Output the [X, Y] coordinate of the center of the cell containing the given text.  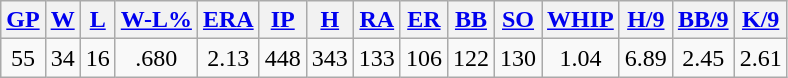
1.04 [581, 58]
IP [282, 20]
2.13 [228, 58]
W [62, 20]
BB/9 [703, 20]
122 [470, 58]
ERA [228, 20]
343 [330, 58]
.680 [156, 58]
130 [518, 58]
BB [470, 20]
W-L% [156, 20]
ER [424, 20]
2.61 [760, 58]
H/9 [646, 20]
106 [424, 58]
55 [23, 58]
2.45 [703, 58]
GP [23, 20]
SO [518, 20]
RA [376, 20]
16 [98, 58]
6.89 [646, 58]
H [330, 20]
34 [62, 58]
WHIP [581, 20]
448 [282, 58]
133 [376, 58]
L [98, 20]
K/9 [760, 20]
